Provide the (x, y) coordinate of the cell's center where the given text is located.  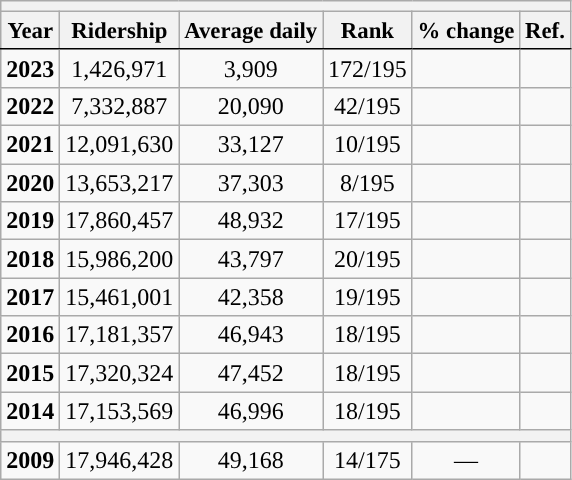
43,797 (251, 259)
2016 (30, 335)
2020 (30, 183)
Ref. (545, 31)
2022 (30, 106)
3,909 (251, 68)
— (466, 460)
17,320,324 (120, 373)
37,303 (251, 183)
2019 (30, 221)
42,358 (251, 297)
19/195 (368, 297)
46,943 (251, 335)
46,996 (251, 411)
48,932 (251, 221)
Rank (368, 31)
2014 (30, 411)
2021 (30, 145)
15,986,200 (120, 259)
2017 (30, 297)
1,426,971 (120, 68)
2009 (30, 460)
172/195 (368, 68)
33,127 (251, 145)
7,332,887 (120, 106)
12,091,630 (120, 145)
17,153,569 (120, 411)
20/195 (368, 259)
17,181,357 (120, 335)
14/175 (368, 460)
13,653,217 (120, 183)
17,860,457 (120, 221)
% change (466, 31)
42/195 (368, 106)
10/195 (368, 145)
Average daily (251, 31)
Ridership (120, 31)
47,452 (251, 373)
8/195 (368, 183)
2015 (30, 373)
15,461,001 (120, 297)
2023 (30, 68)
20,090 (251, 106)
17,946,428 (120, 460)
2018 (30, 259)
Year (30, 31)
49,168 (251, 460)
17/195 (368, 221)
